Detect which cell encompasses the target text, then output its [X, Y] center coordinate. 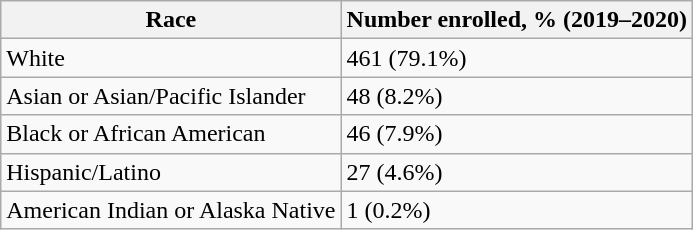
American Indian or Alaska Native [171, 210]
Black or African American [171, 134]
46 (7.9%) [516, 134]
Race [171, 20]
Hispanic/Latino [171, 172]
1 (0.2%) [516, 210]
White [171, 58]
Asian or Asian/Pacific Islander [171, 96]
Number enrolled, % (2019–2020) [516, 20]
461 (79.1%) [516, 58]
27 (4.6%) [516, 172]
48 (8.2%) [516, 96]
